Output the (X, Y) coordinate of the center of the cell containing the given text.  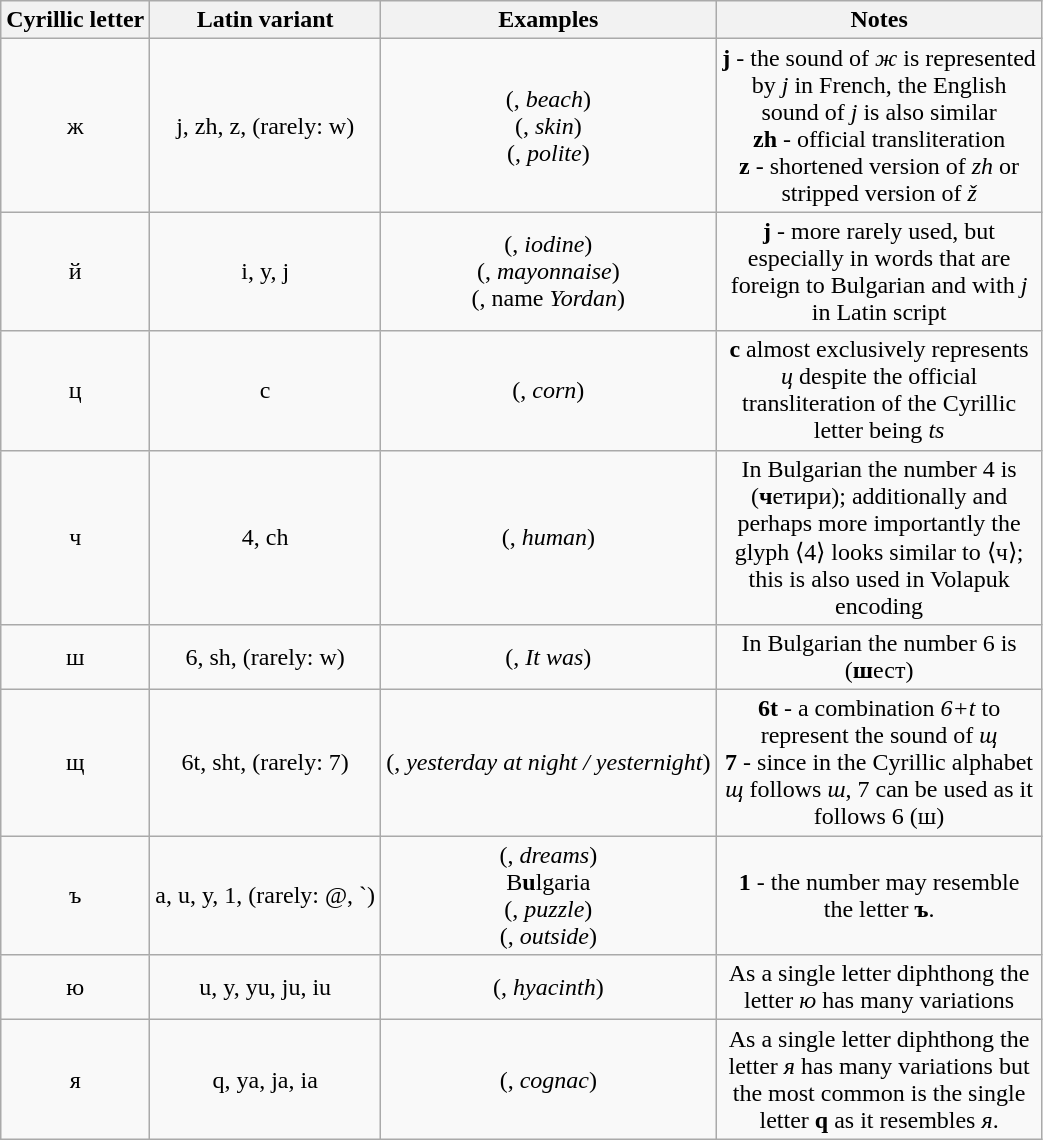
(, cognac) (548, 1080)
1 - the number may resemble the letter ъ. (879, 896)
j, zh, z, (rarely: w) (266, 126)
(, yesterday at night / yesternight) (548, 763)
q, ya, ja, ia (266, 1080)
(, dreams) Bulgaria (, puzzle) (, outside) (548, 896)
As a single letter diphthong the letter я has many variations but the most common is the single letter q as it resembles я. (879, 1080)
(, hyacinth) (548, 988)
6t, sht, (rarely: 7) (266, 763)
Examples (548, 20)
(, beach) (, skin) (, polite) (548, 126)
Latin variant (266, 20)
ю (76, 988)
u, y, yu, ju, iu (266, 988)
4, ch (266, 538)
(, corn) (548, 390)
(, human) (548, 538)
In Bulgarian the number 6 is (шест) (879, 658)
i, y, j (266, 272)
6, sh, (rarely: w) (266, 658)
ж (76, 126)
Notes (879, 20)
c almost exclusively represents ц despite the official transliteration of the Cyrillic letter being ts (879, 390)
й (76, 272)
я (76, 1080)
As a single letter diphthong the letter ю has many variations (879, 988)
ц (76, 390)
(, It was) (548, 658)
щ (76, 763)
(, iodine) (, mayonnaise) (, name Yordan) (548, 272)
ъ (76, 896)
ч (76, 538)
6t - a combination 6+t to represent the sound of щ 7 - since in the Cyrillic alphabet щ follows ш, 7 can be used as it follows 6 (ш) (879, 763)
Cyrillic letter (76, 20)
a, u, y, 1, (rarely: @, `) (266, 896)
ш (76, 658)
j - more rarely used, but especially in words that are foreign to Bulgarian and with j in Latin script (879, 272)
c (266, 390)
